Locate the cell with the specified text and output its [X, Y] center coordinate. 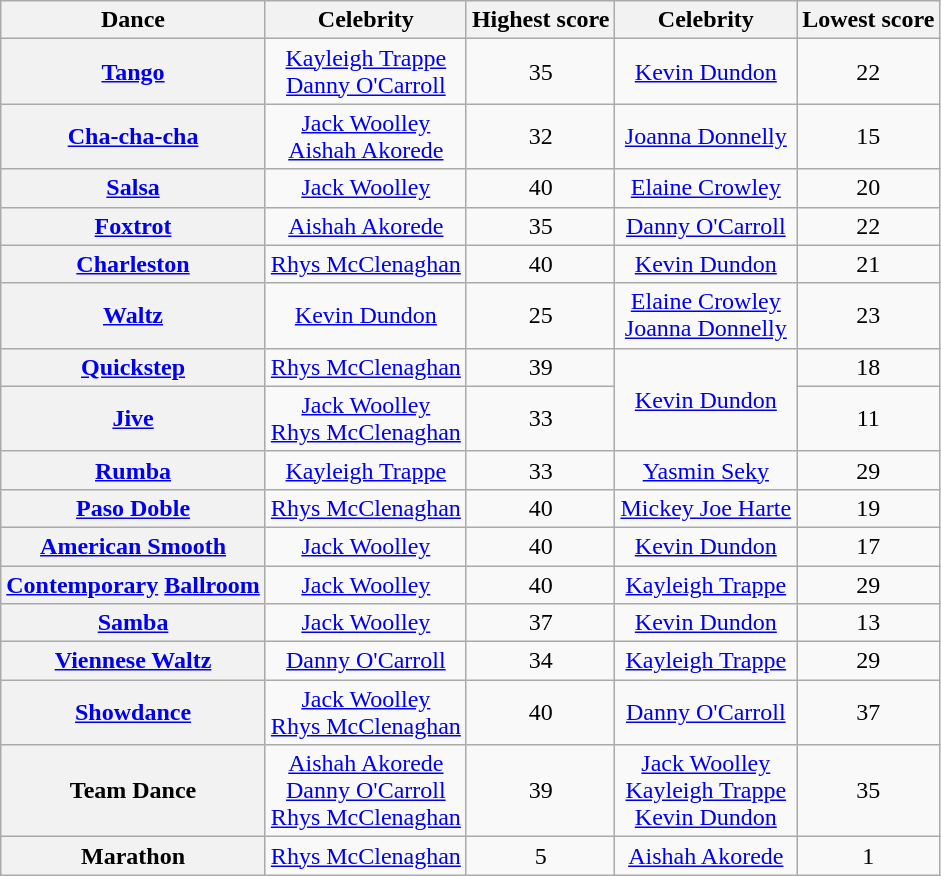
Highest score [540, 20]
Jack WoolleyAishah Akorede [366, 136]
5 [540, 856]
Salsa [134, 188]
Team Dance [134, 791]
32 [540, 136]
Samba [134, 623]
Waltz [134, 316]
Dance [134, 20]
Rumba [134, 470]
20 [868, 188]
Mickey Joe Harte [706, 508]
Elaine CrowleyJoanna Donnelly [706, 316]
21 [868, 264]
Showdance [134, 712]
Jack WoolleyKayleigh TrappeKevin Dundon [706, 791]
Cha-cha-cha [134, 136]
Foxtrot [134, 226]
Lowest score [868, 20]
17 [868, 546]
15 [868, 136]
Jive [134, 418]
25 [540, 316]
Paso Doble [134, 508]
Charleston [134, 264]
Aishah AkoredeDanny O'CarrollRhys McClenaghan [366, 791]
1 [868, 856]
Marathon [134, 856]
Joanna Donnelly [706, 136]
Contemporary Ballroom [134, 585]
American Smooth [134, 546]
13 [868, 623]
Kayleigh TrappeDanny O'Carroll [366, 72]
Tango [134, 72]
18 [868, 367]
11 [868, 418]
Viennese Waltz [134, 661]
23 [868, 316]
Elaine Crowley [706, 188]
Quickstep [134, 367]
19 [868, 508]
34 [540, 661]
Yasmin Seky [706, 470]
